Extract the (X, Y) coordinate from the center of the cell holding the provided text.  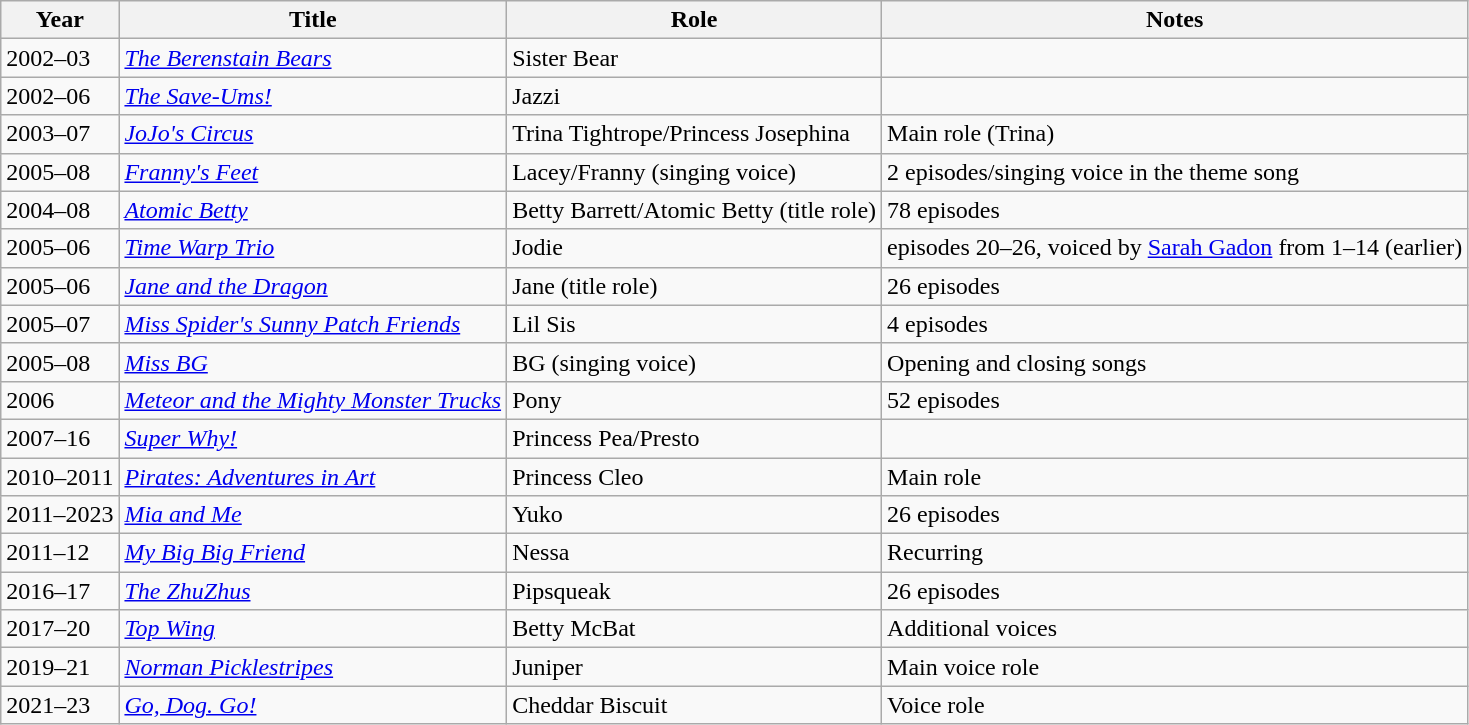
Betty McBat (694, 629)
Nessa (694, 553)
Recurring (1175, 553)
Jodie (694, 248)
The Save-Ums! (313, 96)
Time Warp Trio (313, 248)
2011–2023 (60, 515)
Cheddar Biscuit (694, 705)
2010–2011 (60, 477)
2017–20 (60, 629)
Additional voices (1175, 629)
Meteor and the Mighty Monster Trucks (313, 400)
Super Why! (313, 438)
Pony (694, 400)
The ZhuZhus (313, 591)
Lil Sis (694, 324)
Sister Bear (694, 58)
Opening and closing songs (1175, 362)
2021–23 (60, 705)
Mia and Me (313, 515)
2016–17 (60, 591)
2 episodes/singing voice in the theme song (1175, 172)
Miss BG (313, 362)
2002–03 (60, 58)
Yuko (694, 515)
episodes 20–26, voiced by Sarah Gadon from 1–14 (earlier) (1175, 248)
2004–08 (60, 210)
Trina Tightrope/Princess Josephina (694, 134)
Notes (1175, 20)
2019–21 (60, 667)
Main voice role (1175, 667)
2007–16 (60, 438)
2006 (60, 400)
Jane and the Dragon (313, 286)
Main role (1175, 477)
52 episodes (1175, 400)
Princess Pea/Presto (694, 438)
Year (60, 20)
Miss Spider's Sunny Patch Friends (313, 324)
2011–12 (60, 553)
2005–07 (60, 324)
Lacey/Franny (singing voice) (694, 172)
Pirates: Adventures in Art (313, 477)
Voice role (1175, 705)
Juniper (694, 667)
Atomic Betty (313, 210)
My Big Big Friend (313, 553)
Go, Dog. Go! (313, 705)
Title (313, 20)
2002–06 (60, 96)
Main role (Trina) (1175, 134)
JoJo's Circus (313, 134)
Role (694, 20)
BG (singing voice) (694, 362)
Jazzi (694, 96)
The Berenstain Bears (313, 58)
Princess Cleo (694, 477)
2003–07 (60, 134)
78 episodes (1175, 210)
Franny's Feet (313, 172)
Norman Picklestripes (313, 667)
Betty Barrett/Atomic Betty (title role) (694, 210)
Top Wing (313, 629)
Jane (title role) (694, 286)
Pipsqueak (694, 591)
4 episodes (1175, 324)
